Determine the [X, Y] coordinate at the center of the cell enclosing the given text.  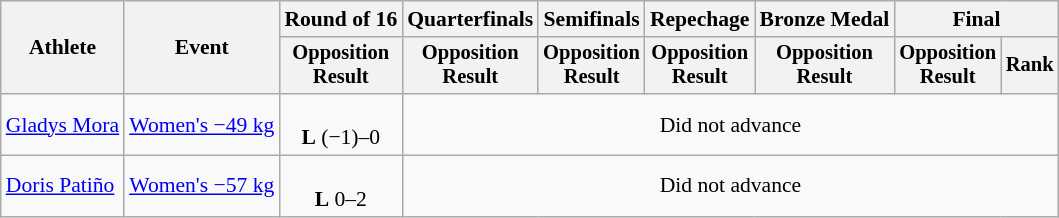
L (−1)–0 [340, 124]
Repechage [700, 19]
Final [976, 19]
Quarterfinals [470, 19]
Bronze Medal [824, 19]
Event [202, 48]
Doris Patiño [62, 186]
Women's −57 kg [202, 186]
Semifinals [592, 19]
Round of 16 [340, 19]
Gladys Mora [62, 124]
L 0–2 [340, 186]
Rank [1030, 66]
Women's −49 kg [202, 124]
Athlete [62, 48]
